For the text-containing cell, return its midpoint in (x, y) coordinate format. 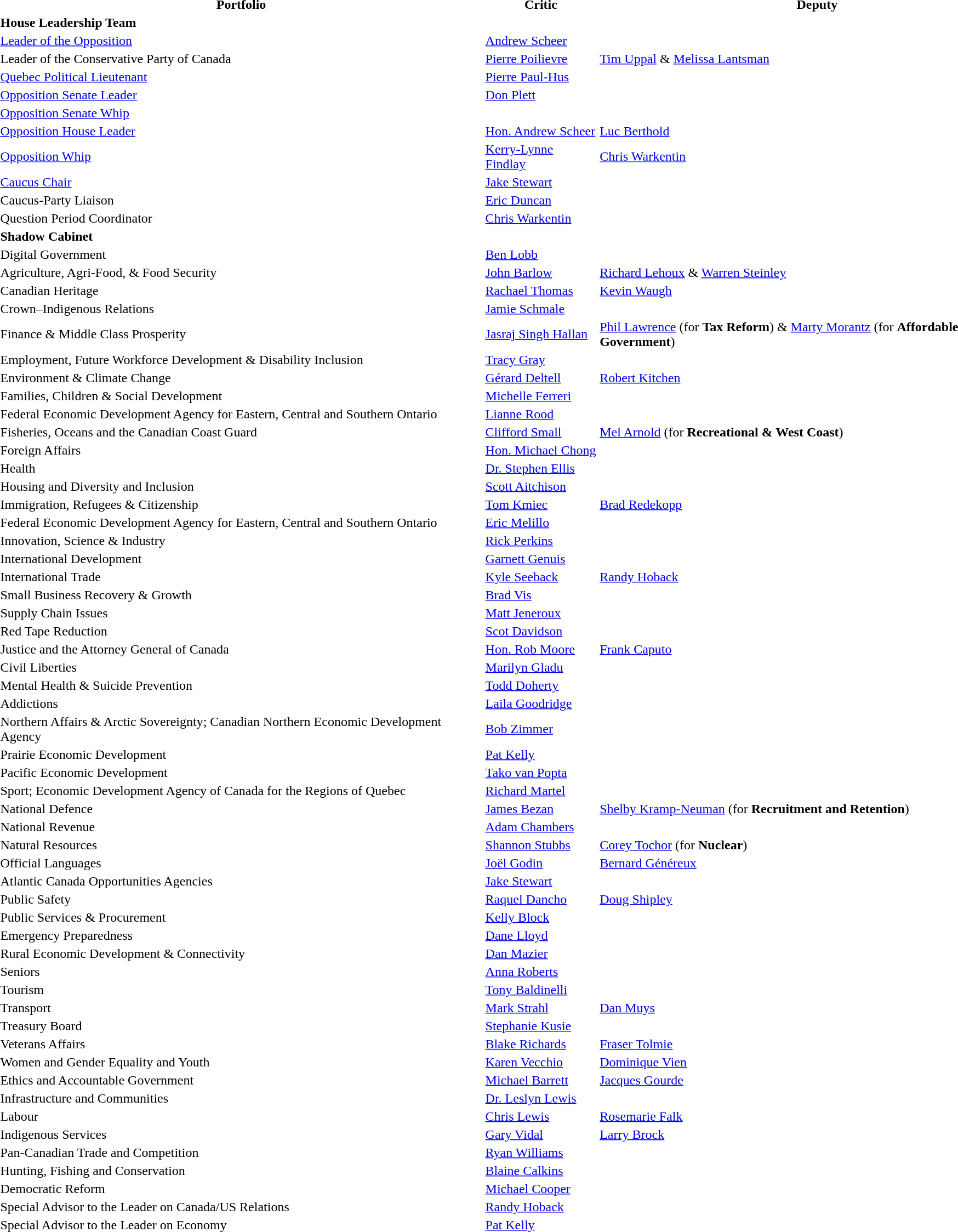
Matt Jeneroux (541, 613)
Garnett Genuis (541, 559)
Clifford Small (541, 432)
Chris Lewis (541, 1116)
Gérard Deltell (541, 378)
Michael Barrett (541, 1080)
Pierre Paul-Hus (541, 77)
Dane Lloyd (541, 935)
Dr. Stephen Ellis (541, 468)
Laila Goodridge (541, 703)
Hon. Andrew Scheer (541, 131)
Karen Vecchio (541, 1062)
Tom Kmiec (541, 504)
Kyle Seeback (541, 577)
Randy Hoback (541, 1207)
Rachael Thomas (541, 291)
Tracy Gray (541, 360)
Anna Roberts (541, 972)
Scot Davidson (541, 631)
Jasraj Singh Hallan (541, 334)
Richard Martel (541, 791)
Rick Perkins (541, 541)
Shannon Stubbs (541, 845)
Michelle Ferreri (541, 396)
Hon. Rob Moore (541, 649)
Jamie Schmale (541, 309)
Pierre Poilievre (541, 59)
Eric Duncan (541, 200)
Ryan Williams (541, 1152)
Adam Chambers (541, 827)
Marilyn Gladu (541, 667)
Bob Zimmer (541, 729)
Eric Melillo (541, 523)
Todd Doherty (541, 685)
Raquel Dancho (541, 899)
John Barlow (541, 272)
Blaine Calkins (541, 1171)
Kelly Block (541, 917)
Gary Vidal (541, 1134)
James Bezan (541, 809)
Kerry-Lynne Findlay (541, 157)
Chris Warkentin (541, 218)
Stephanie Kusie (541, 1026)
Ben Lobb (541, 254)
Hon. Michael Chong (541, 450)
Michael Cooper (541, 1189)
Dr. Leslyn Lewis (541, 1098)
Pat Kelly (541, 754)
Scott Aitchison (541, 486)
Joël Godin (541, 863)
Dan Mazier (541, 953)
Mark Strahl (541, 1008)
Andrew Scheer (541, 41)
Tony Baldinelli (541, 990)
Blake Richards (541, 1044)
Lianne Rood (541, 414)
Don Plett (541, 95)
Brad Vis (541, 595)
Tako van Popta (541, 773)
